Scan for the cell matching the given text and deliver its (X, Y) coordinate at center. 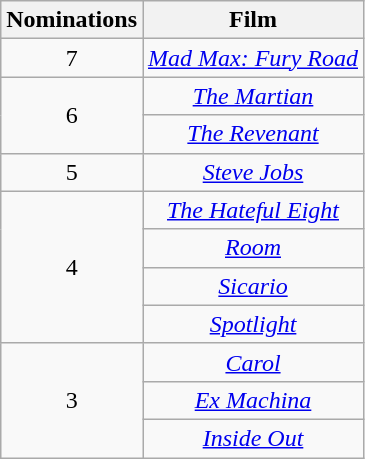
4 (72, 267)
Mad Max: Fury Road (252, 58)
The Revenant (252, 134)
3 (72, 400)
Room (252, 248)
5 (72, 172)
Ex Machina (252, 400)
Steve Jobs (252, 172)
Inside Out (252, 438)
7 (72, 58)
Nominations (72, 20)
Carol (252, 362)
Film (252, 20)
The Martian (252, 96)
Sicario (252, 286)
The Hateful Eight (252, 210)
Spotlight (252, 324)
6 (72, 115)
